Locate the cell with the specified text and output its [x, y] center coordinate. 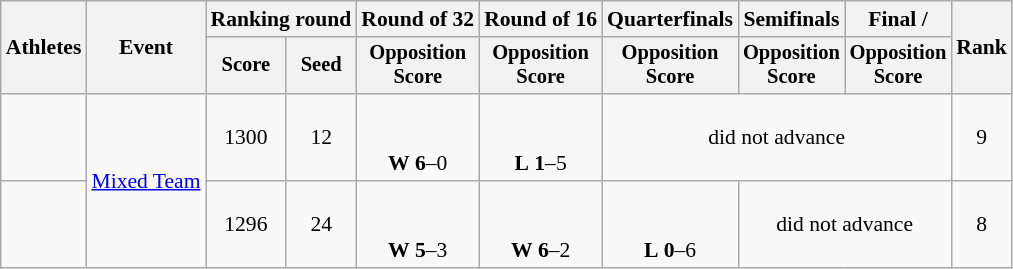
Mixed Team [146, 180]
W 6–0 [418, 138]
L 1–5 [540, 138]
L 0–6 [670, 224]
12 [321, 138]
Quarterfinals [670, 19]
Score [246, 66]
1300 [246, 138]
Round of 16 [540, 19]
9 [982, 138]
24 [321, 224]
W 6–2 [540, 224]
Round of 32 [418, 19]
Seed [321, 66]
Event [146, 48]
8 [982, 224]
1296 [246, 224]
Final / [898, 19]
Athletes [44, 48]
W 5–3 [418, 224]
Rank [982, 48]
Semifinals [792, 19]
Ranking round [282, 19]
